Provide the [x, y] coordinate of the cell's center where the given text is located.  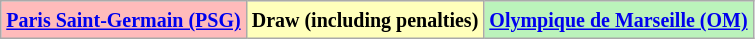
Draw (including penalties) [365, 20]
Olympique de Marseille (OM) [618, 20]
Paris Saint-Germain (PSG) [124, 20]
